Locate the cell with the specified text and output its (x, y) center coordinate. 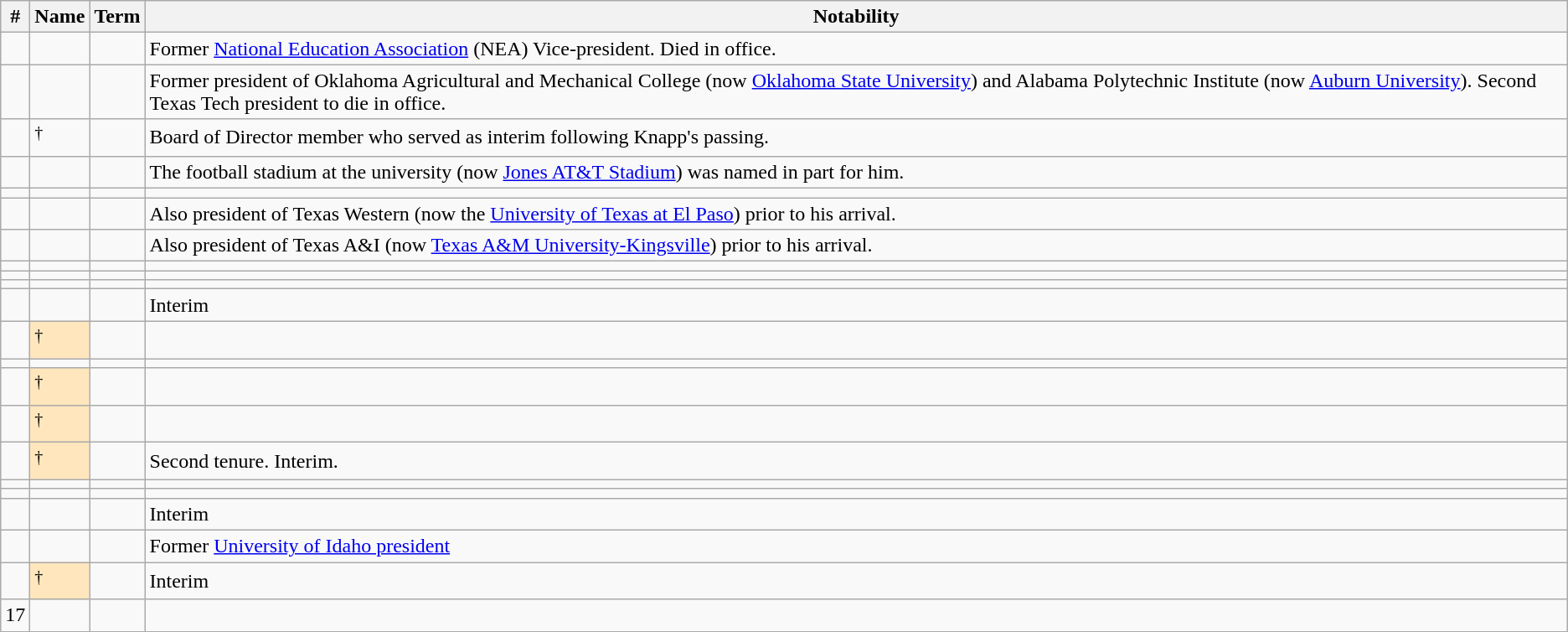
The football stadium at the university (now Jones AT&T Stadium) was named in part for him. (856, 172)
Former University of Idaho president (856, 546)
Also president of Texas A&I (now Texas A&M University-Kingsville) prior to his arrival. (856, 246)
Name (60, 17)
17 (15, 615)
Term (117, 17)
Second tenure. Interim. (856, 461)
Also president of Texas Western (now the University of Texas at El Paso) prior to his arrival. (856, 214)
Board of Director member who served as interim following Knapp's passing. (856, 137)
# (15, 17)
Notability (856, 17)
Former National Education Association (NEA) Vice-president. Died in office. (856, 49)
